Provide the (x, y) coordinate of the cell's center where the given text is located.  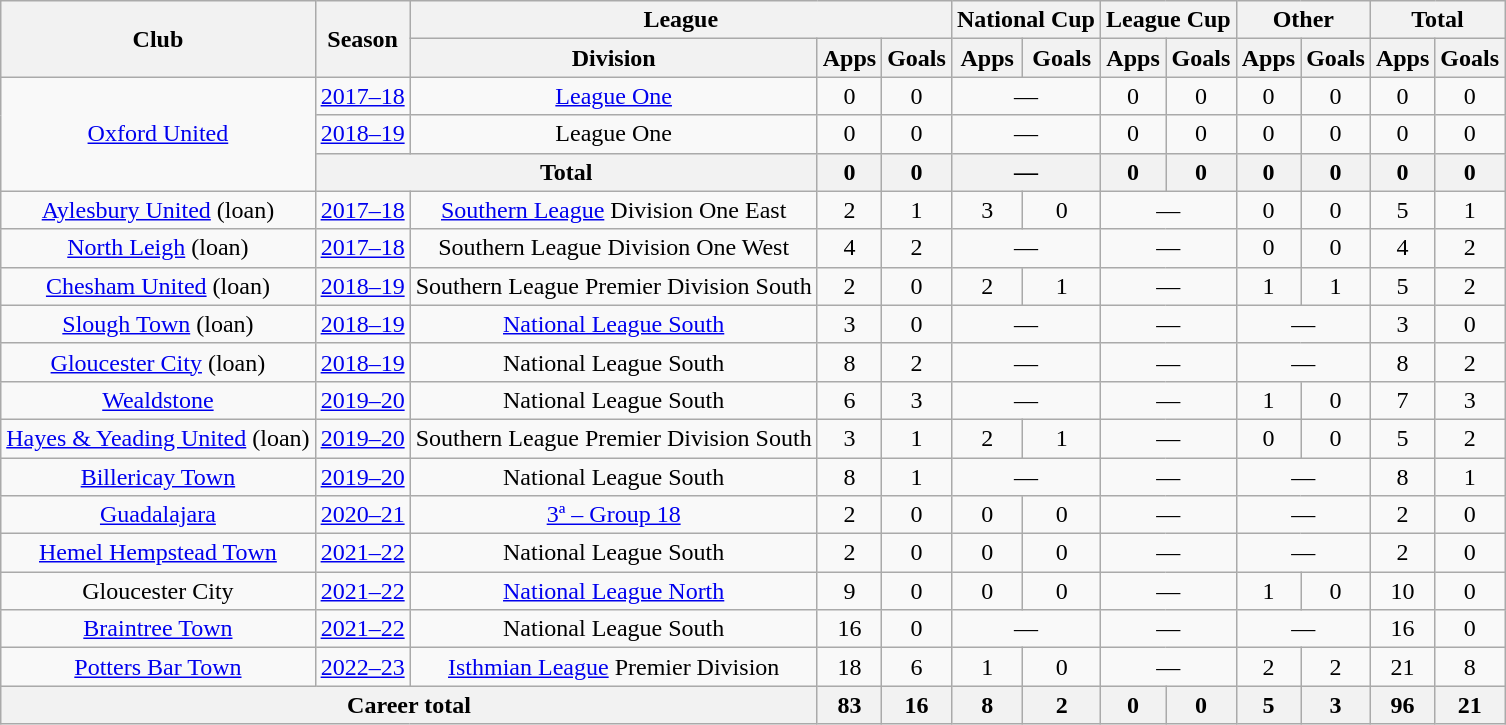
Slough Town (loan) (158, 324)
Club (158, 39)
National League North (614, 591)
Division (614, 58)
Guadalajara (158, 515)
Other (1303, 20)
Aylesbury United (loan) (158, 210)
Braintree Town (158, 629)
League (680, 20)
Chesham United (loan) (158, 286)
10 (1402, 591)
Hemel Hempstead Town (158, 553)
Potters Bar Town (158, 667)
League Cup (1168, 20)
Gloucester City (loan) (158, 362)
96 (1402, 705)
Wealdstone (158, 400)
3ª – Group 18 (614, 515)
North Leigh (loan) (158, 248)
National Cup (1026, 20)
9 (849, 591)
Billericay Town (158, 477)
Gloucester City (158, 591)
Southern League Division One West (614, 248)
7 (1402, 400)
Isthmian League Premier Division (614, 667)
Southern League Division One East (614, 210)
Oxford United (158, 134)
Career total (409, 705)
2020–21 (362, 515)
18 (849, 667)
Season (362, 39)
Hayes & Yeading United (loan) (158, 438)
83 (849, 705)
2022–23 (362, 667)
